Output the (X, Y) coordinate of the center of the cell containing the given text.  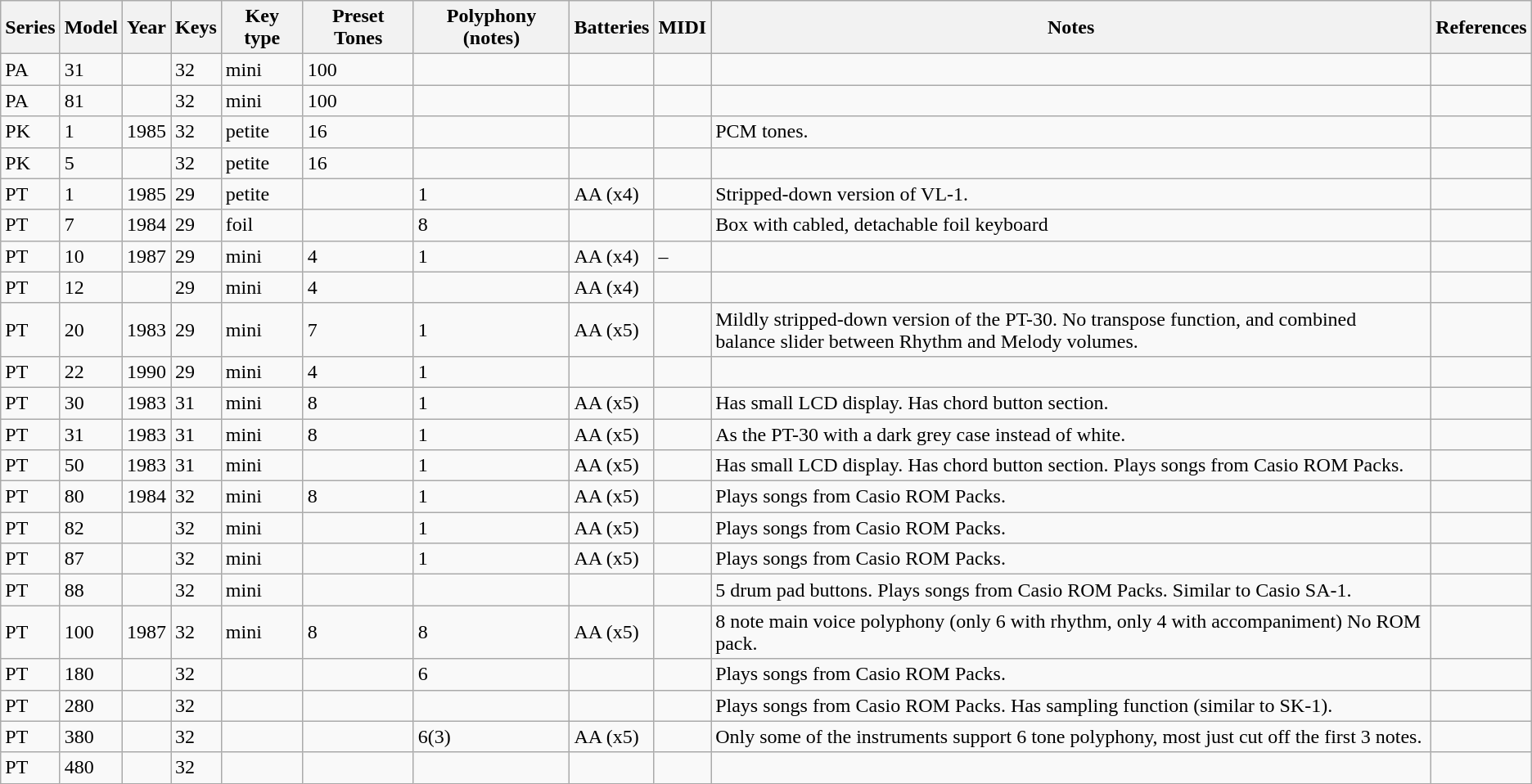
Mildly stripped-down version of the PT-30. No transpose function, and combinedbalance slider between Rhythm and Melody volumes. (1071, 329)
1990 (147, 372)
5 drum pad buttons. Plays songs from Casio ROM Packs. Similar to Casio SA-1. (1071, 590)
87 (91, 559)
Notes (1071, 28)
20 (91, 329)
Has small LCD display. Has chord button section. (1071, 403)
Year (147, 28)
Stripped-down version of VL-1. (1071, 194)
Polyphony (notes) (491, 28)
5 (91, 163)
50 (91, 466)
10 (91, 256)
30 (91, 403)
foil (262, 225)
8 note main voice polyphony (only 6 with rhythm, only 4 with accompaniment) No ROM pack. (1071, 632)
480 (91, 768)
Preset Tones (358, 28)
As the PT-30 with a dark grey case instead of white. (1071, 435)
Batteries (612, 28)
Plays songs from Casio ROM Packs. Has sampling function (similar to SK-1). (1071, 705)
12 (91, 287)
180 (91, 674)
Series (30, 28)
Has small LCD display. Has chord button section. Plays songs from Casio ROM Packs. (1071, 466)
6(3) (491, 737)
81 (91, 101)
References (1481, 28)
88 (91, 590)
Key type (262, 28)
82 (91, 528)
22 (91, 372)
MIDI (683, 28)
80 (91, 497)
Model (91, 28)
PCM tones. (1071, 132)
Box with cabled, detachable foil keyboard (1071, 225)
– (683, 256)
380 (91, 737)
Keys (196, 28)
6 (491, 674)
Only some of the instruments support 6 tone polyphony, most just cut off the first 3 notes. (1071, 737)
280 (91, 705)
